Find where the given text appears and provide that cell's center as [X, Y] coordinate. 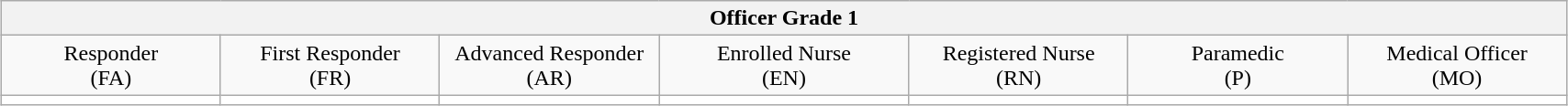
Registered Nurse(RN) [1019, 66]
Responder(FA) [112, 66]
Officer Grade 1 [784, 18]
Medical Officer(MO) [1458, 66]
Advanced Responder(AR) [549, 66]
Enrolled Nurse(EN) [784, 66]
First Responder(FR) [330, 66]
Paramedic(P) [1238, 66]
